Detect which cell encompasses the target text, then output its [X, Y] center coordinate. 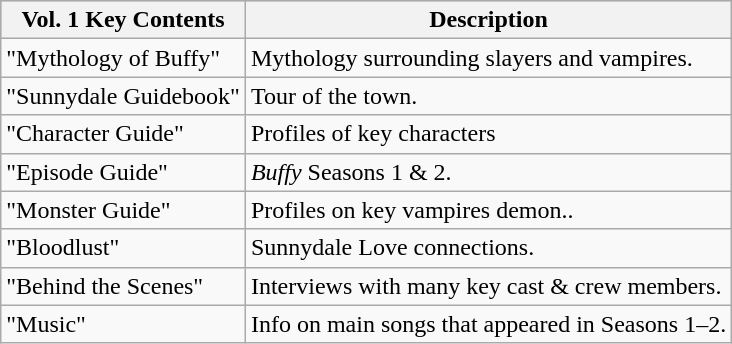
Sunnydale Love connections. [488, 248]
"Music" [124, 324]
"Monster Guide" [124, 210]
Profiles on key vampires demon.. [488, 210]
"Mythology of Buffy" [124, 58]
Info on main songs that appeared in Seasons 1–2. [488, 324]
"Behind the Scenes" [124, 286]
Description [488, 20]
"Sunnydale Guidebook" [124, 96]
Profiles of key characters [488, 134]
Mythology surrounding slayers and vampires. [488, 58]
"Bloodlust" [124, 248]
Tour of the town. [488, 96]
"Episode Guide" [124, 172]
Interviews with many key cast & crew members. [488, 286]
"Character Guide" [124, 134]
Vol. 1 Key Contents [124, 20]
Buffy Seasons 1 & 2. [488, 172]
